Extract the [X, Y] coordinate from the center of the cell holding the provided text.  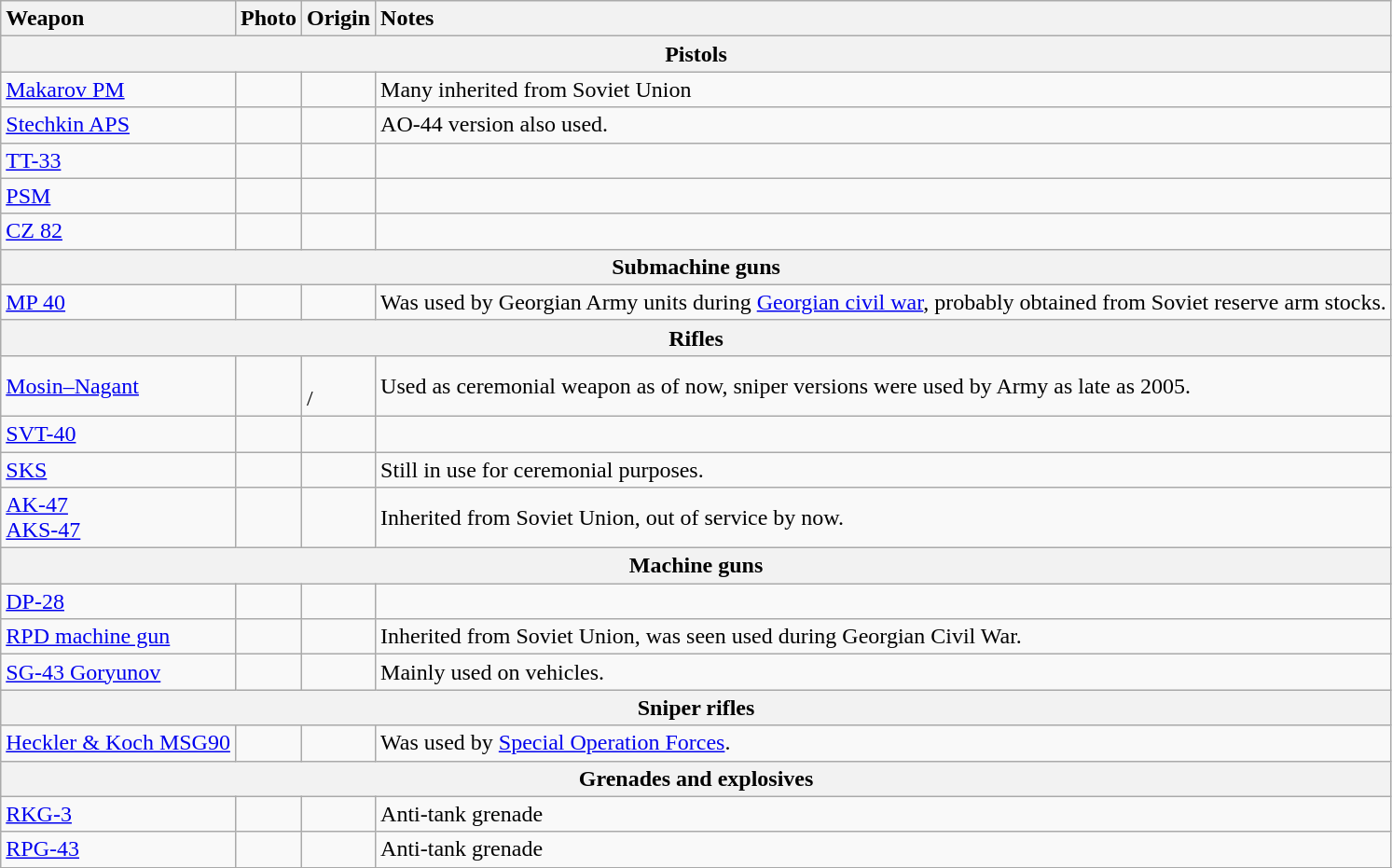
AK-47AKS-47 [118, 518]
Pistols [696, 54]
Machine guns [696, 566]
RPG-43 [118, 849]
Used as ceremonial weapon as of now, sniper versions were used by Army as late as 2005. [884, 386]
SKS [118, 469]
Submachine guns [696, 267]
PSM [118, 196]
RPD machine gun [118, 637]
DP-28 [118, 601]
Heckler & Koch MSG90 [118, 743]
Was used by Georgian Army units during Georgian civil war, probably obtained from Soviet reserve arm stocks. [884, 302]
SVT-40 [118, 434]
/ [339, 386]
Many inherited from Soviet Union [884, 90]
Inherited from Soviet Union, out of service by now. [884, 518]
Grenades and explosives [696, 778]
Rifles [696, 338]
Sniper rifles [696, 708]
Mainly used on vehicles. [884, 672]
Inherited from Soviet Union, was seen used during Georgian Civil War. [884, 637]
Weapon [118, 19]
Origin [339, 19]
TT-33 [118, 160]
Photo [269, 19]
CZ 82 [118, 231]
MP 40 [118, 302]
Mosin–Nagant [118, 386]
Makarov PM [118, 90]
Notes [884, 19]
AO-44 version also used. [884, 125]
Stechkin APS [118, 125]
Still in use for ceremonial purposes. [884, 469]
RKG-3 [118, 814]
SG-43 Goryunov [118, 672]
Was used by Special Operation Forces. [884, 743]
